Capture the cell that displays the provided text and extract its (X, Y) central coordinate. 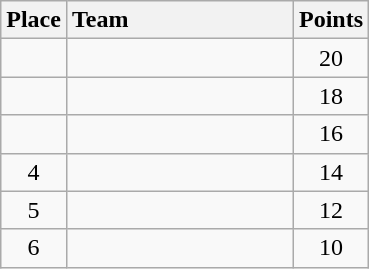
12 (332, 210)
10 (332, 248)
Team (180, 20)
20 (332, 58)
Place (34, 20)
14 (332, 172)
4 (34, 172)
5 (34, 210)
16 (332, 134)
6 (34, 248)
Points (332, 20)
18 (332, 96)
